Scan for the cell matching the given text and deliver its (X, Y) coordinate at center. 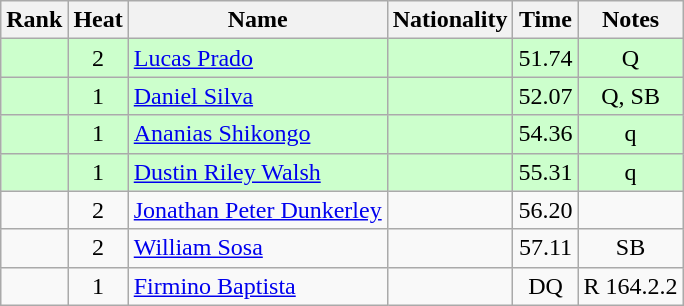
Ananias Shikongo (258, 134)
Nationality (450, 20)
R 164.2.2 (630, 286)
Dustin Riley Walsh (258, 172)
52.07 (546, 96)
55.31 (546, 172)
Firmino Baptista (258, 286)
Lucas Prado (258, 58)
Rank (34, 20)
Name (258, 20)
Time (546, 20)
Jonathan Peter Dunkerley (258, 210)
57.11 (546, 248)
54.36 (546, 134)
Heat (98, 20)
Notes (630, 20)
SB (630, 248)
DQ (546, 286)
William Sosa (258, 248)
Daniel Silva (258, 96)
Q, SB (630, 96)
56.20 (546, 210)
Q (630, 58)
51.74 (546, 58)
